From the cell containing the given text, extract its center point as (X, Y) coordinate. 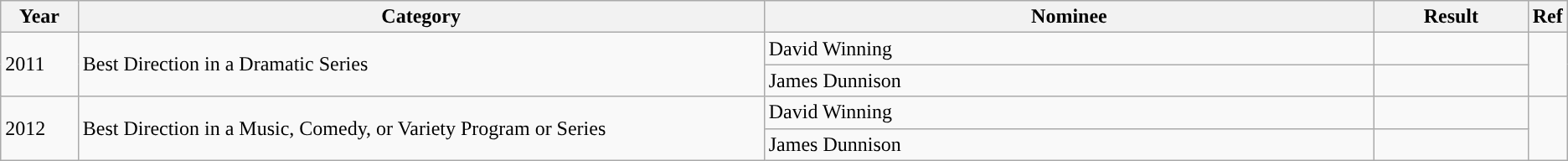
Nominee (1069, 17)
2012 (39, 128)
Year (39, 17)
Category (420, 17)
Best Direction in a Dramatic Series (420, 65)
Best Direction in a Music, Comedy, or Variety Program or Series (420, 128)
2011 (39, 65)
Ref (1548, 17)
Result (1452, 17)
